Return the (x, y) coordinate for the center point of the cell that contains the specified text.  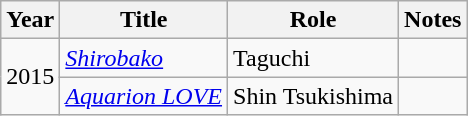
Role (314, 20)
Taguchi (314, 58)
2015 (30, 77)
Aquarion LOVE (144, 96)
Title (144, 20)
Shirobako (144, 58)
Notes (433, 20)
Shin Tsukishima (314, 96)
Year (30, 20)
